Identify which cell holds the provided text, then report its (X, Y) central coordinate. 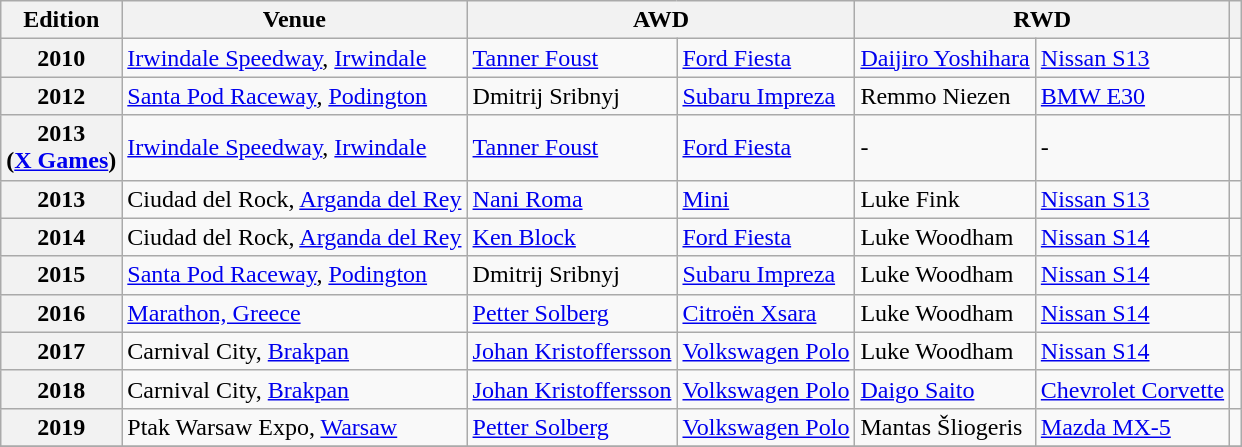
2010 (62, 58)
Citroën Xsara (766, 313)
Mantas Šliogeris (945, 427)
Ken Block (572, 237)
BMW E30 (1132, 96)
2012 (62, 96)
Edition (62, 20)
Mazda MX-5 (1132, 427)
Daijiro Yoshihara (945, 58)
2013 (X Games) (62, 148)
2013 (62, 199)
Marathon, Greece (294, 313)
RWD (1042, 20)
2016 (62, 313)
Venue (294, 20)
Daigo Saito (945, 389)
2017 (62, 351)
Ptak Warsaw Expo, Warsaw (294, 427)
Mini (766, 199)
2018 (62, 389)
Luke Fink (945, 199)
Chevrolet Corvette (1132, 389)
Remmo Niezen (945, 96)
2015 (62, 275)
Nani Roma (572, 199)
AWD (661, 20)
2014 (62, 237)
2019 (62, 427)
